Determine the [x, y] coordinate at the center of the cell enclosing the given text.  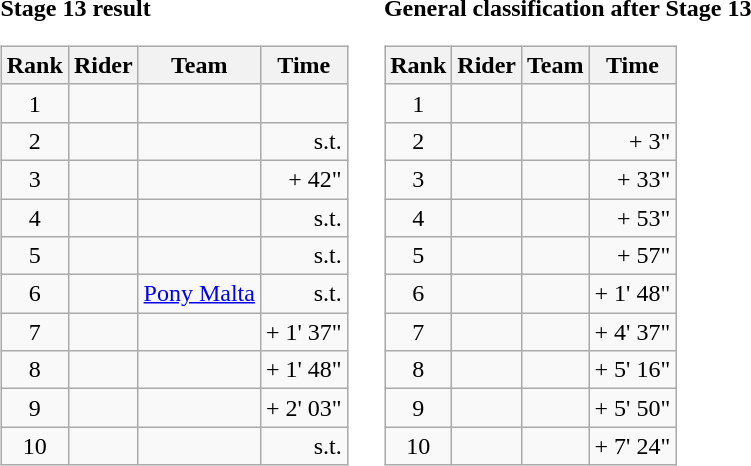
+ 5' 50" [632, 408]
+ 53" [632, 217]
+ 33" [632, 179]
+ 1' 37" [304, 332]
Pony Malta [199, 294]
+ 42" [304, 179]
+ 3" [632, 141]
+ 2' 03" [304, 408]
+ 4' 37" [632, 332]
+ 7' 24" [632, 446]
+ 5' 16" [632, 370]
+ 57" [632, 256]
